For the text-containing cell, return its midpoint in [X, Y] coordinate format. 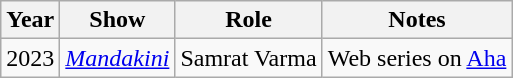
Role [248, 20]
Web series on Aha [417, 58]
Year [30, 20]
Notes [417, 20]
Mandakini [118, 58]
Samrat Varma [248, 58]
Show [118, 20]
2023 [30, 58]
